Locate the cell with the specified text and output its [X, Y] center coordinate. 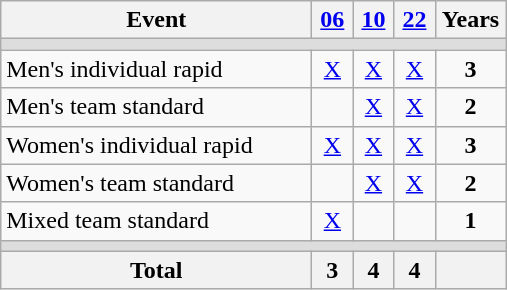
Total [156, 270]
1 [470, 221]
Women's individual rapid [156, 145]
Event [156, 20]
Years [470, 20]
Women's team standard [156, 183]
Men's team standard [156, 107]
22 [414, 20]
Mixed team standard [156, 221]
06 [332, 20]
Men's individual rapid [156, 69]
10 [374, 20]
